For the text-containing cell, return its midpoint in (X, Y) coordinate format. 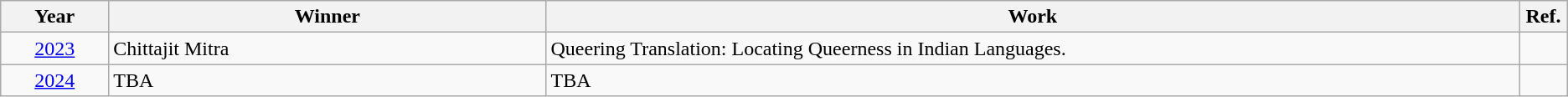
2023 (55, 48)
Queering Translation: Locating Queerness in Indian Languages. (1033, 48)
Chittajit Mitra (328, 48)
Year (55, 17)
Winner (328, 17)
Work (1033, 17)
2024 (55, 80)
Ref. (1543, 17)
